Return the [X, Y] coordinate for the center point of the cell that contains the specified text.  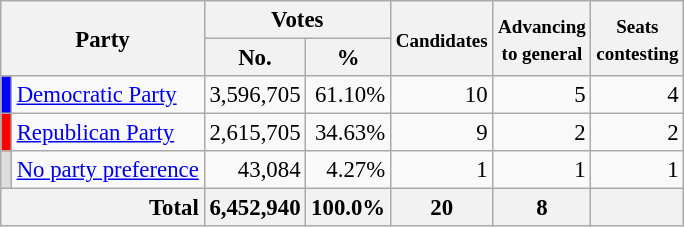
Advancingto general [542, 38]
5 [542, 95]
9 [441, 133]
4.27% [348, 170]
No party preference [108, 170]
Seatscontesting [638, 38]
43,084 [255, 170]
10 [441, 95]
No. [255, 58]
Candidates [441, 38]
Total [102, 208]
% [348, 58]
61.10% [348, 95]
2,615,705 [255, 133]
6,452,940 [255, 208]
8 [542, 208]
Party [102, 38]
4 [638, 95]
Democratic Party [108, 95]
20 [441, 208]
100.0% [348, 208]
3,596,705 [255, 95]
Republican Party [108, 133]
Votes [297, 20]
34.63% [348, 133]
